Detect which cell encompasses the target text, then output its (X, Y) center coordinate. 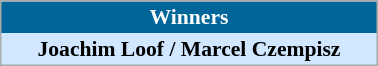
Winners (189, 17)
Joachim Loof / Marcel Czempisz (189, 49)
